Capture the cell that displays the provided text and extract its [X, Y] central coordinate. 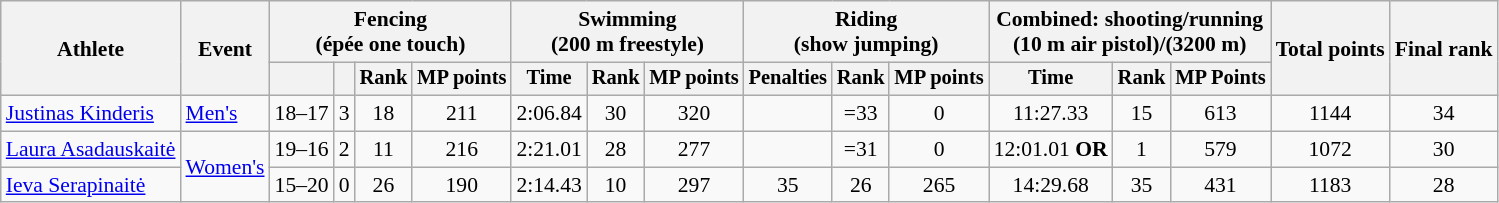
Justinas Kinderis [91, 114]
2:14.43 [548, 185]
12:01.01 OR [1051, 150]
Fencing(épée one touch) [391, 32]
297 [694, 185]
14:29.68 [1051, 185]
277 [694, 150]
579 [1220, 150]
MP Points [1220, 79]
2:06.84 [548, 114]
15 [1142, 114]
Final rank [1444, 48]
216 [462, 150]
10 [616, 185]
=31 [861, 150]
34 [1444, 114]
18 [384, 114]
1 [1142, 150]
190 [462, 185]
Laura Asadauskaitė [91, 150]
2:21.01 [548, 150]
Event [226, 48]
431 [1220, 185]
265 [938, 185]
Total points [1330, 48]
=33 [861, 114]
Combined: shooting/running(10 m air pistol)/(3200 m) [1130, 32]
613 [1220, 114]
Penalties [788, 79]
Swimming(200 m freestyle) [627, 32]
11 [384, 150]
Riding(show jumping) [866, 32]
Women's [226, 168]
18–17 [302, 114]
1072 [1330, 150]
320 [694, 114]
Men's [226, 114]
211 [462, 114]
Athlete [91, 48]
1183 [1330, 185]
19–16 [302, 150]
Ieva Serapinaitė [91, 185]
15–20 [302, 185]
2 [344, 150]
11:27.33 [1051, 114]
1144 [1330, 114]
3 [344, 114]
